From the cell containing the given text, extract its center point as [X, Y] coordinate. 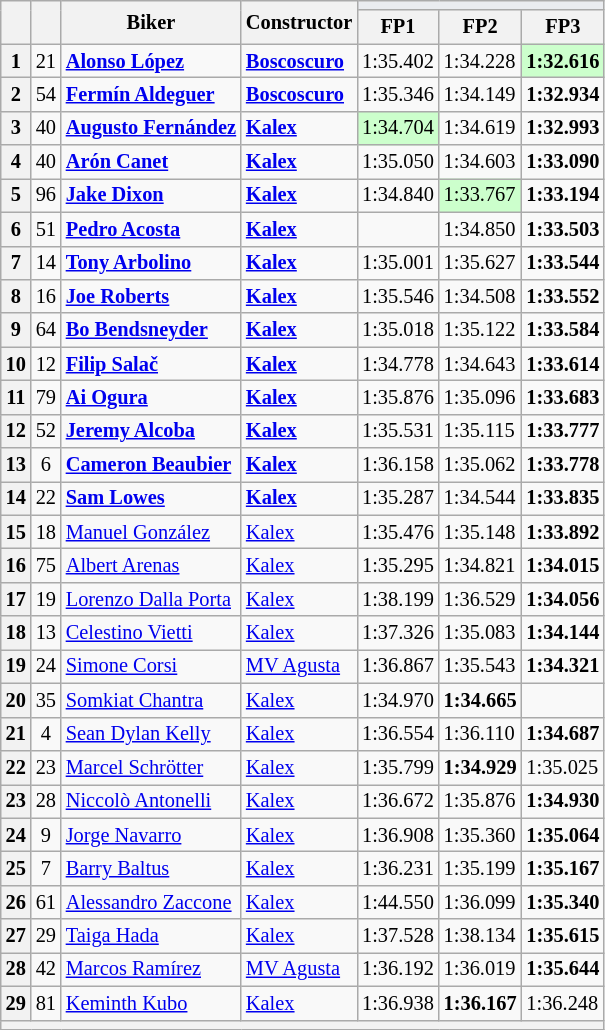
Albert Arenas [151, 565]
1:35.167 [562, 868]
2 [16, 94]
1:35.062 [480, 465]
1:33.892 [562, 532]
1:34.643 [480, 364]
Sean Dylan Kelly [151, 734]
1:36.231 [398, 868]
1:34.619 [480, 128]
1:35.018 [398, 330]
FP3 [562, 27]
Joe Roberts [151, 296]
79 [46, 397]
1:35.083 [480, 633]
1:44.550 [398, 902]
1:35.199 [480, 868]
Celestino Vietti [151, 633]
1:33.767 [480, 195]
75 [46, 565]
1:34.704 [398, 128]
Alessandro Zaccone [151, 902]
1:36.167 [480, 1003]
1:34.929 [480, 767]
1:35.627 [480, 263]
1:32.616 [562, 61]
1:36.529 [480, 599]
1:35.543 [480, 666]
1:36.019 [480, 969]
Alonso López [151, 61]
1:33.777 [562, 431]
1:34.665 [480, 700]
Filip Salač [151, 364]
1:35.644 [562, 969]
61 [46, 902]
1:34.228 [480, 61]
1:38.199 [398, 599]
1:35.799 [398, 767]
Cameron Beaubier [151, 465]
1:34.321 [562, 666]
1:35.096 [480, 397]
1:34.603 [480, 162]
1:34.840 [398, 195]
1:35.531 [398, 431]
Fermín Aldeguer [151, 94]
1:36.867 [398, 666]
11 [16, 397]
1:34.850 [480, 229]
1:33.614 [562, 364]
20 [16, 700]
1:35.064 [562, 835]
1:33.090 [562, 162]
17 [16, 599]
1:34.821 [480, 565]
1:37.326 [398, 633]
Jake Dixon [151, 195]
1:36.554 [398, 734]
15 [16, 532]
1:35.615 [562, 936]
52 [46, 431]
1:34.970 [398, 700]
3 [16, 128]
64 [46, 330]
Manuel González [151, 532]
Ai Ogura [151, 397]
Lorenzo Dalla Porta [151, 599]
1:35.050 [398, 162]
Barry Baltus [151, 868]
Biker [151, 22]
1:36.908 [398, 835]
Augusto Fernández [151, 128]
1:36.192 [398, 969]
51 [46, 229]
Jeremy Alcoba [151, 431]
1:33.194 [562, 195]
1:33.544 [562, 263]
1:33.552 [562, 296]
8 [16, 296]
1:38.134 [480, 936]
1:35.025 [562, 767]
1:35.148 [480, 532]
1:34.015 [562, 565]
1:36.158 [398, 465]
1:35.295 [398, 565]
1:36.248 [562, 1003]
Sam Lowes [151, 498]
1:34.930 [562, 801]
1:33.584 [562, 330]
Marcos Ramírez [151, 969]
42 [46, 969]
1:35.122 [480, 330]
Niccolò Antonelli [151, 801]
96 [46, 195]
1:35.340 [562, 902]
26 [16, 902]
Jorge Navarro [151, 835]
1:33.503 [562, 229]
1:36.672 [398, 801]
1:34.778 [398, 364]
1:33.778 [562, 465]
Simone Corsi [151, 666]
35 [46, 700]
1:36.938 [398, 1003]
Arón Canet [151, 162]
1:35.546 [398, 296]
1:34.544 [480, 498]
1:35.001 [398, 263]
Pedro Acosta [151, 229]
1:33.683 [562, 397]
1:35.360 [480, 835]
Bo Bendsneyder [151, 330]
1:34.056 [562, 599]
25 [16, 868]
81 [46, 1003]
Taiga Hada [151, 936]
1:35.476 [398, 532]
1 [16, 61]
Keminth Kubo [151, 1003]
1:36.099 [480, 902]
FP2 [480, 27]
1:36.110 [480, 734]
1:35.287 [398, 498]
1:34.508 [480, 296]
Constructor [299, 22]
1:35.402 [398, 61]
1:34.144 [562, 633]
1:35.346 [398, 94]
1:34.687 [562, 734]
1:32.934 [562, 94]
1:34.149 [480, 94]
1:37.528 [398, 936]
27 [16, 936]
FP1 [398, 27]
Tony Arbolino [151, 263]
10 [16, 364]
1:33.835 [562, 498]
5 [16, 195]
54 [46, 94]
1:35.115 [480, 431]
Somkiat Chantra [151, 700]
1:32.993 [562, 128]
Marcel Schrötter [151, 767]
